Provide the (x, y) coordinate of the cell's center where the given text is located.  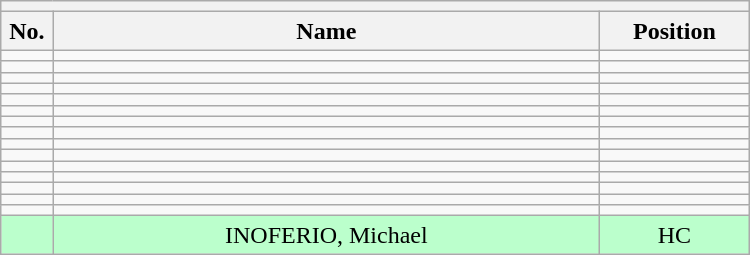
Name (326, 31)
No. (27, 31)
HC (675, 235)
INOFERIO, Michael (326, 235)
Position (675, 31)
